Locate the cell with the specified text and output its (x, y) center coordinate. 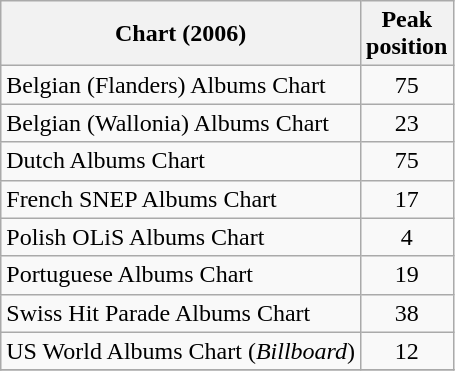
Portuguese Albums Chart (181, 275)
12 (407, 351)
Belgian (Wallonia) Albums Chart (181, 123)
17 (407, 199)
Chart (2006) (181, 34)
4 (407, 237)
23 (407, 123)
Polish OLiS Albums Chart (181, 237)
Belgian (Flanders) Albums Chart (181, 85)
19 (407, 275)
US World Albums Chart (Billboard) (181, 351)
French SNEP Albums Chart (181, 199)
Swiss Hit Parade Albums Chart (181, 313)
38 (407, 313)
Dutch Albums Chart (181, 161)
Peakposition (407, 34)
